Identify which cell holds the provided text, then report its (X, Y) central coordinate. 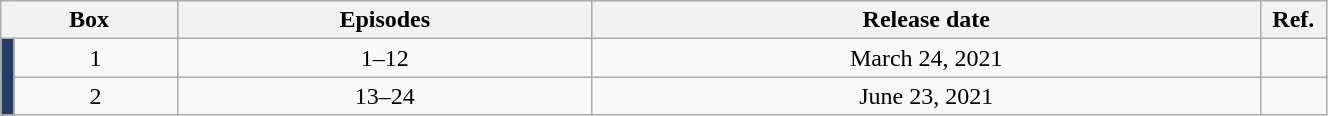
2 (96, 96)
1 (96, 58)
Ref. (1293, 20)
1–12 (384, 58)
13–24 (384, 96)
March 24, 2021 (926, 58)
Release date (926, 20)
Box (89, 20)
Episodes (384, 20)
June 23, 2021 (926, 96)
